For the text-containing cell, return its midpoint in [X, Y] coordinate format. 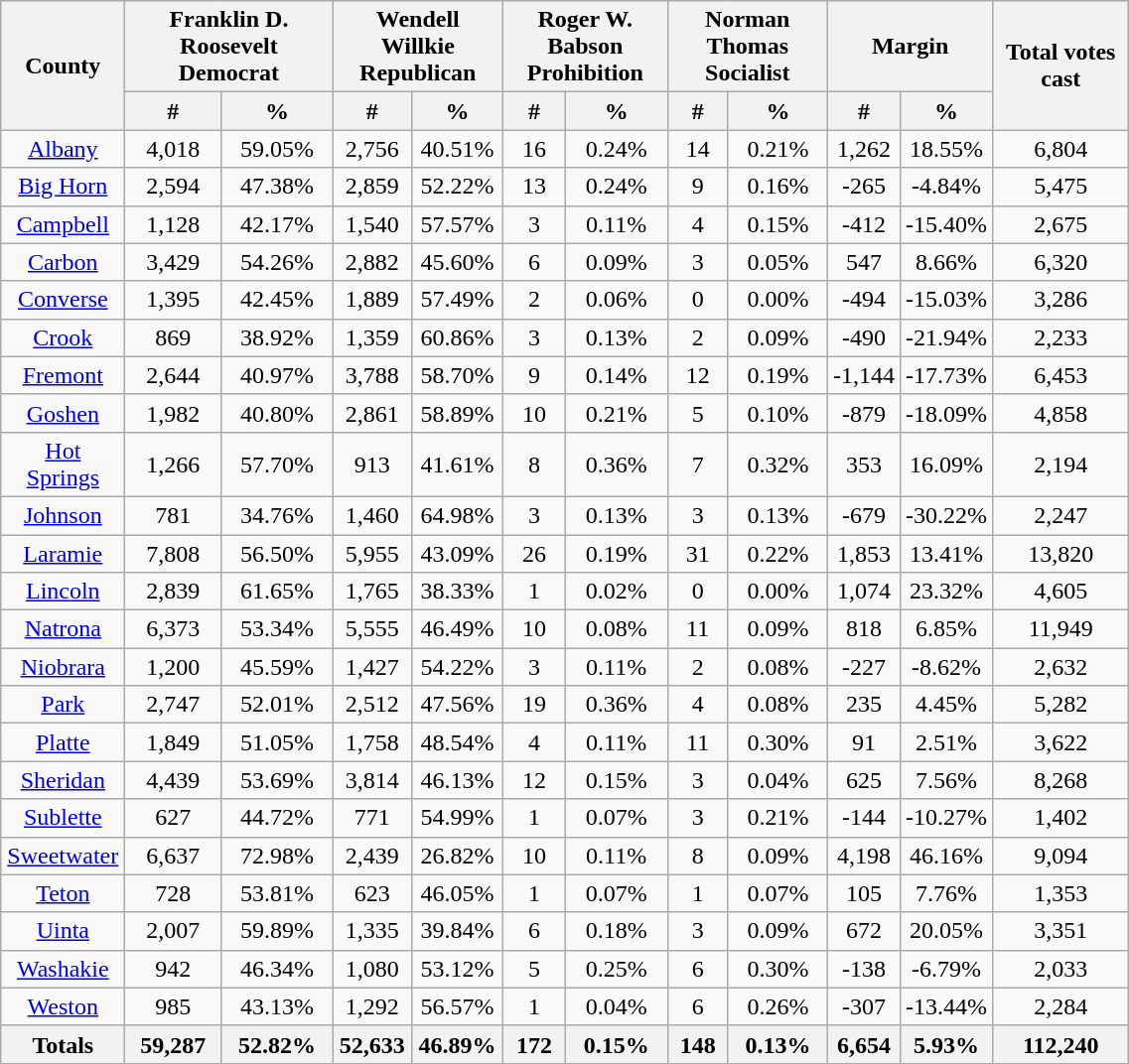
3,788 [372, 375]
2,747 [173, 705]
13 [534, 187]
2,756 [372, 149]
Converse [64, 300]
2,839 [173, 592]
58.70% [458, 375]
46.05% [458, 893]
3,286 [1060, 300]
-265 [864, 187]
1,335 [372, 931]
43.13% [277, 1006]
1,849 [173, 742]
54.26% [277, 262]
Norman ThomasSocialist [748, 47]
-15.40% [947, 224]
9,094 [1060, 856]
44.72% [277, 818]
-8.62% [947, 667]
1,074 [864, 592]
-679 [864, 515]
1,266 [173, 465]
16 [534, 149]
54.99% [458, 818]
Teton [64, 893]
11,949 [1060, 629]
1,982 [173, 413]
Totals [64, 1044]
19 [534, 705]
4,439 [173, 780]
56.50% [277, 553]
Franklin D. RooseveltDemocrat [228, 47]
353 [864, 465]
-4.84% [947, 187]
Wendell WillkieRepublican [418, 47]
-307 [864, 1006]
Park [64, 705]
48.54% [458, 742]
1,395 [173, 300]
56.57% [458, 1006]
1,292 [372, 1006]
1,758 [372, 742]
1,402 [1060, 818]
41.61% [458, 465]
2,861 [372, 413]
16.09% [947, 465]
Margin [911, 47]
1,460 [372, 515]
112,240 [1060, 1044]
0.06% [616, 300]
53.12% [458, 969]
781 [173, 515]
14 [697, 149]
913 [372, 465]
985 [173, 1006]
5,555 [372, 629]
Platte [64, 742]
46.89% [458, 1044]
771 [372, 818]
45.60% [458, 262]
2.51% [947, 742]
2,007 [173, 931]
-10.27% [947, 818]
Uinta [64, 931]
4,858 [1060, 413]
Hot Springs [64, 465]
0.10% [777, 413]
0.25% [616, 969]
Washakie [64, 969]
Sweetwater [64, 856]
728 [173, 893]
148 [697, 1044]
47.56% [458, 705]
-879 [864, 413]
-13.44% [947, 1006]
5,955 [372, 553]
-144 [864, 818]
Big Horn [64, 187]
Johnson [64, 515]
26 [534, 553]
2,439 [372, 856]
1,200 [173, 667]
818 [864, 629]
Sheridan [64, 780]
46.13% [458, 780]
672 [864, 931]
2,859 [372, 187]
38.92% [277, 337]
38.33% [458, 592]
Weston [64, 1006]
7 [697, 465]
Campbell [64, 224]
2,033 [1060, 969]
4,198 [864, 856]
Albany [64, 149]
54.22% [458, 667]
1,262 [864, 149]
57.49% [458, 300]
52.82% [277, 1044]
13.41% [947, 553]
40.51% [458, 149]
43.09% [458, 553]
-21.94% [947, 337]
57.70% [277, 465]
1,359 [372, 337]
6,453 [1060, 375]
53.81% [277, 893]
57.57% [458, 224]
18.55% [947, 149]
52.22% [458, 187]
60.86% [458, 337]
42.17% [277, 224]
Natrona [64, 629]
2,644 [173, 375]
4,605 [1060, 592]
Carbon [64, 262]
5,282 [1060, 705]
623 [372, 893]
8.66% [947, 262]
-412 [864, 224]
1,427 [372, 667]
-17.73% [947, 375]
3,429 [173, 262]
1,080 [372, 969]
45.59% [277, 667]
46.16% [947, 856]
Goshen [64, 413]
2,675 [1060, 224]
0.18% [616, 931]
26.82% [458, 856]
1,889 [372, 300]
-6.79% [947, 969]
0.26% [777, 1006]
-494 [864, 300]
Fremont [64, 375]
Total votes cast [1060, 66]
1,853 [864, 553]
64.98% [458, 515]
40.80% [277, 413]
31 [697, 553]
Niobrara [64, 667]
91 [864, 742]
2,194 [1060, 465]
52,633 [372, 1044]
8,268 [1060, 780]
6,637 [173, 856]
627 [173, 818]
235 [864, 705]
58.89% [458, 413]
40.97% [277, 375]
1,353 [1060, 893]
-18.09% [947, 413]
23.32% [947, 592]
46.34% [277, 969]
47.38% [277, 187]
59,287 [173, 1044]
-30.22% [947, 515]
-15.03% [947, 300]
942 [173, 969]
20.05% [947, 931]
547 [864, 262]
Roger W. BabsonProhibition [586, 47]
4.45% [947, 705]
2,284 [1060, 1006]
1,540 [372, 224]
County [64, 66]
Lincoln [64, 592]
625 [864, 780]
59.05% [277, 149]
2,247 [1060, 515]
51.05% [277, 742]
6,654 [864, 1044]
34.76% [277, 515]
6,373 [173, 629]
0.02% [616, 592]
3,622 [1060, 742]
105 [864, 893]
2,233 [1060, 337]
2,882 [372, 262]
42.45% [277, 300]
0.05% [777, 262]
-1,144 [864, 375]
59.89% [277, 931]
3,814 [372, 780]
2,512 [372, 705]
Crook [64, 337]
53.69% [277, 780]
1,128 [173, 224]
4,018 [173, 149]
53.34% [277, 629]
-138 [864, 969]
-227 [864, 667]
7.56% [947, 780]
7.76% [947, 893]
1,765 [372, 592]
2,594 [173, 187]
172 [534, 1044]
6,804 [1060, 149]
5.93% [947, 1044]
7,808 [173, 553]
0.22% [777, 553]
869 [173, 337]
3,351 [1060, 931]
0.14% [616, 375]
-490 [864, 337]
13,820 [1060, 553]
0.16% [777, 187]
Sublette [64, 818]
52.01% [277, 705]
72.98% [277, 856]
39.84% [458, 931]
6,320 [1060, 262]
6.85% [947, 629]
5,475 [1060, 187]
2,632 [1060, 667]
46.49% [458, 629]
Laramie [64, 553]
0.32% [777, 465]
61.65% [277, 592]
